Identify which cell holds the provided text, then report its (x, y) central coordinate. 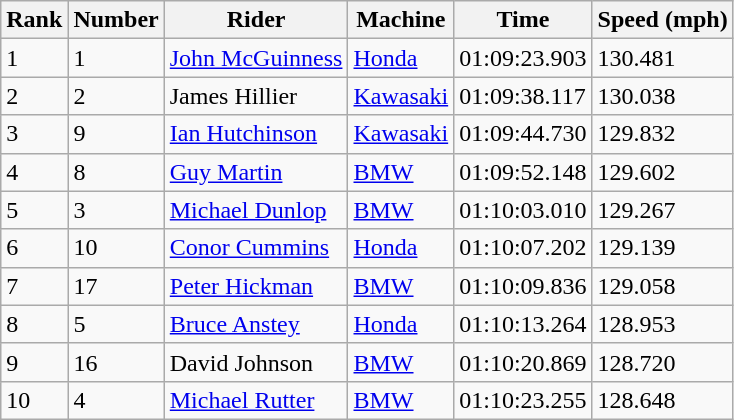
01:10:13.264 (523, 324)
130.038 (662, 96)
129.139 (662, 248)
01:10:23.255 (523, 400)
128.720 (662, 362)
Peter Hickman (256, 286)
7 (34, 286)
Guy Martin (256, 172)
16 (116, 362)
01:10:09.836 (523, 286)
130.481 (662, 58)
James Hillier (256, 96)
Michael Dunlop (256, 210)
Machine (401, 20)
David Johnson (256, 362)
129.267 (662, 210)
01:09:44.730 (523, 134)
128.648 (662, 400)
Michael Rutter (256, 400)
Number (116, 20)
Conor Cummins (256, 248)
Rank (34, 20)
Speed (mph) (662, 20)
128.953 (662, 324)
17 (116, 286)
01:09:38.117 (523, 96)
Bruce Anstey (256, 324)
129.832 (662, 134)
01:09:52.148 (523, 172)
129.058 (662, 286)
01:10:07.202 (523, 248)
129.602 (662, 172)
01:10:20.869 (523, 362)
Time (523, 20)
Rider (256, 20)
01:09:23.903 (523, 58)
John McGuinness (256, 58)
Ian Hutchinson (256, 134)
6 (34, 248)
01:10:03.010 (523, 210)
